Identify which cell holds the provided text, then report its (X, Y) central coordinate. 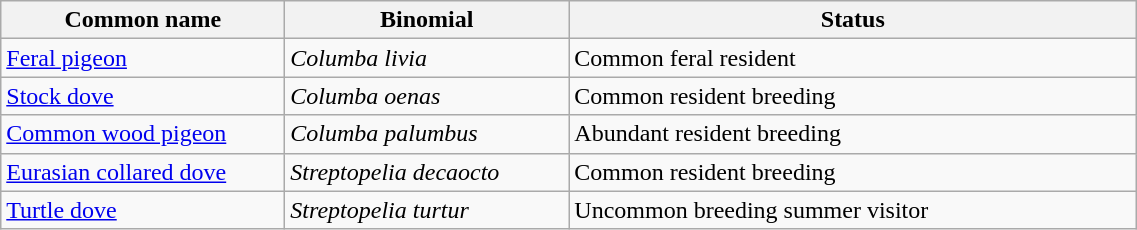
Status (853, 20)
Columba livia (427, 58)
Turtle dove (143, 210)
Eurasian collared dove (143, 172)
Streptopelia turtur (427, 210)
Stock dove (143, 96)
Columba palumbus (427, 134)
Common wood pigeon (143, 134)
Feral pigeon (143, 58)
Abundant resident breeding (853, 134)
Columba oenas (427, 96)
Common name (143, 20)
Streptopelia decaocto (427, 172)
Binomial (427, 20)
Uncommon breeding summer visitor (853, 210)
Common feral resident (853, 58)
